For the text-containing cell, return its midpoint in [x, y] coordinate format. 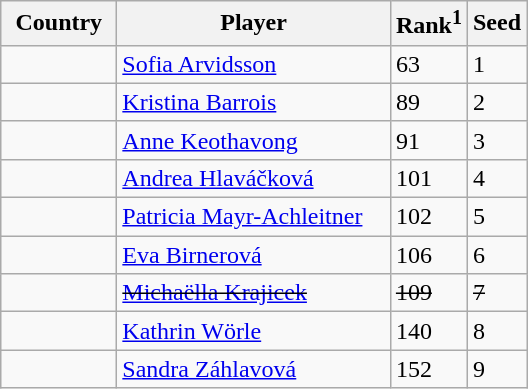
140 [428, 331]
8 [496, 331]
1 [496, 64]
Anne Keothavong [254, 140]
Country [59, 24]
91 [428, 140]
Patricia Mayr-Achleitner [254, 217]
9 [496, 369]
Seed [496, 24]
Kristina Barrois [254, 102]
Kathrin Wörle [254, 331]
89 [428, 102]
2 [496, 102]
106 [428, 255]
Rank1 [428, 24]
4 [496, 178]
152 [428, 369]
101 [428, 178]
3 [496, 140]
Sandra Záhlavová [254, 369]
Eva Birnerová [254, 255]
63 [428, 64]
Michaëlla Krajicek [254, 293]
Andrea Hlaváčková [254, 178]
Sofia Arvidsson [254, 64]
Player [254, 24]
7 [496, 293]
109 [428, 293]
5 [496, 217]
6 [496, 255]
102 [428, 217]
